Return [X, Y] of the center of cell containing provided text 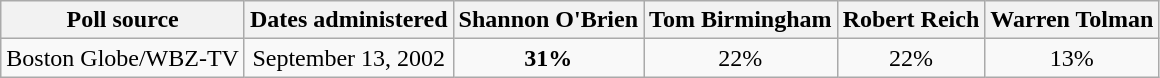
31% [548, 58]
Warren Tolman [1072, 20]
Tom Birmingham [741, 20]
13% [1072, 58]
Robert Reich [911, 20]
September 13, 2002 [348, 58]
Shannon O'Brien [548, 20]
Dates administered [348, 20]
Poll source [123, 20]
Boston Globe/WBZ-TV [123, 58]
